From the cell containing the given text, extract its center point as [x, y] coordinate. 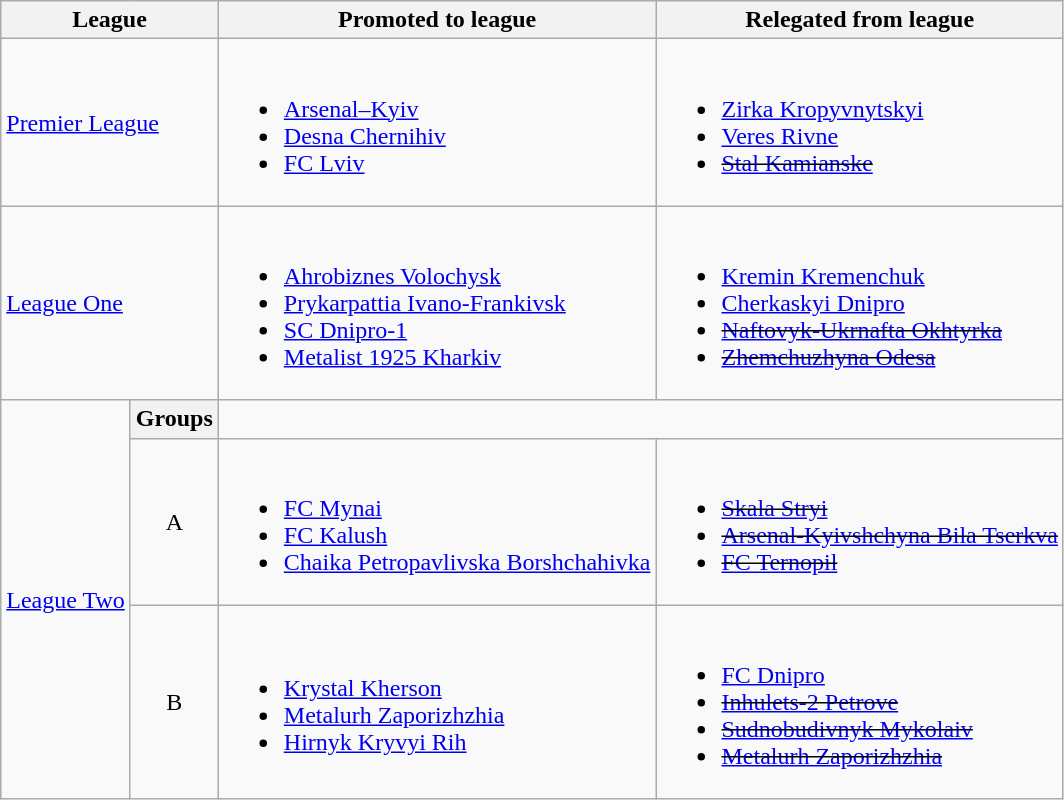
League Two [66, 600]
B [174, 702]
Ahrobiznes VolochyskPrykarpattia Ivano-FrankivskSC Dnipro-1Metalist 1925 Kharkiv [437, 303]
Kremin KremenchukCherkaskyi DniproNaftovyk-Ukrnafta OkhtyrkaZhemchuzhyna Odesa [860, 303]
Arsenal–KyivDesna ChernihivFC Lviv [437, 122]
Krystal KhersonMetalurh ZaporizhzhiaHirnyk Kryvyi Rih [437, 702]
League One [110, 303]
Premier League [110, 122]
A [174, 522]
League [110, 20]
FC DniproInhulets-2 PetroveSudnobudivnyk MykolaivMetalurh Zaporizhzhia [860, 702]
Promoted to league [437, 20]
Zirka KropyvnytskyiVeres Rivne Stal Kamianske [860, 122]
Groups [174, 419]
FC MynaiFC KalushChaika Petropavlivska Borshchahivka [437, 522]
Skala StryiArsenal-Kyivshchyna Bila TserkvaFC Ternopil [860, 522]
Relegated from league [860, 20]
